Identify which cell holds the provided text, then report its [X, Y] central coordinate. 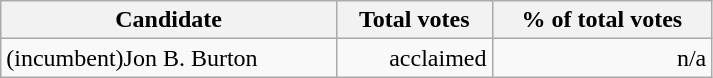
Total votes [414, 20]
n/a [602, 58]
acclaimed [414, 58]
% of total votes [602, 20]
(incumbent)Jon B. Burton [169, 58]
Candidate [169, 20]
